Determine the (X, Y) coordinate at the center of the cell enclosing the given text.  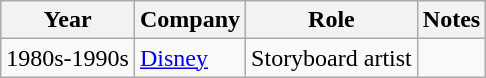
Company (190, 20)
Year (68, 20)
Role (332, 20)
Notes (451, 20)
1980s-1990s (68, 58)
Disney (190, 58)
Storyboard artist (332, 58)
